Pinpoint the cell where the given text exists, returning its (X, Y) midpoint coordinate. 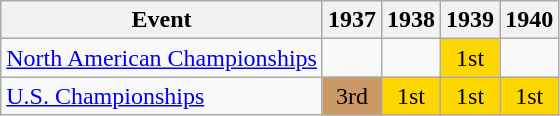
Event (162, 20)
1940 (530, 20)
1938 (412, 20)
North American Championships (162, 58)
1937 (352, 20)
3rd (352, 96)
1939 (470, 20)
U.S. Championships (162, 96)
